Extract the [X, Y] coordinate from the center of the cell holding the provided text.  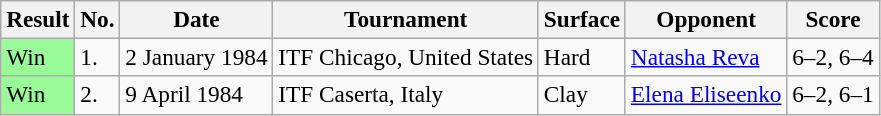
Result [38, 19]
No. [98, 19]
2. [98, 95]
Clay [582, 95]
Tournament [406, 19]
1. [98, 57]
6–2, 6–1 [833, 95]
9 April 1984 [196, 95]
Score [833, 19]
Elena Eliseenko [706, 95]
ITF Chicago, United States [406, 57]
Opponent [706, 19]
6–2, 6–4 [833, 57]
Date [196, 19]
2 January 1984 [196, 57]
Natasha Reva [706, 57]
ITF Caserta, Italy [406, 95]
Surface [582, 19]
Hard [582, 57]
